Pinpoint the cell where the given text exists, returning its (X, Y) midpoint coordinate. 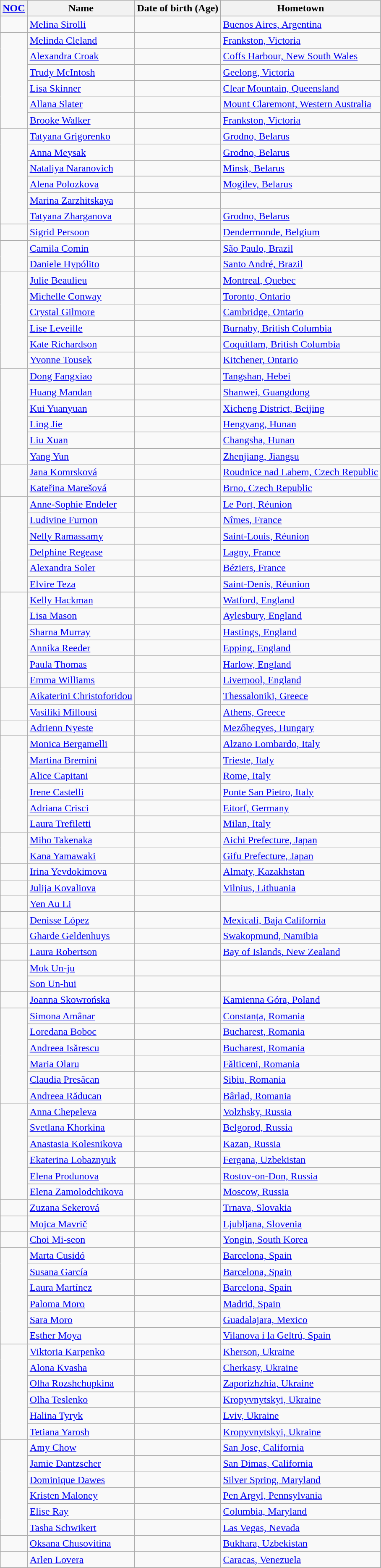
Fălticeni, Romania (300, 1064)
Ljubljana, Slovenia (300, 1224)
Tasha Schwikert (81, 1528)
Sara Moro (81, 1320)
Le Port, Réunion (300, 504)
Elise Ray (81, 1512)
Paula Thomas (81, 664)
Adrienn Nyeste (81, 728)
Olha Teslenko (81, 1400)
Montreal, Quebec (300, 280)
Burnaby, British Columbia (300, 328)
Miho Takenaka (81, 840)
Vasiliki Millousi (81, 712)
Guadalajara, Mexico (300, 1320)
Jana Komrsková (81, 472)
Vilnius, Lithuania (300, 888)
Bârlad, Romania (300, 1096)
Cherkasy, Ukraine (300, 1368)
Laura Martínez (81, 1288)
Camila Comin (81, 248)
Yvonne Tousek (81, 360)
Shanwei, Guangdong (300, 392)
Tatyana Grigorenko (81, 136)
Minsk, Belarus (300, 168)
Nataliya Naranovich (81, 168)
Loredana Boboc (81, 1032)
Almaty, Kazakhstan (300, 872)
Andreea Isărescu (81, 1048)
Trnava, Slovakia (300, 1208)
Annika Reeder (81, 648)
Vilanova i la Geltrú, Spain (300, 1336)
Anastasia Kolesnikova (81, 1144)
Kristen Maloney (81, 1496)
Laura Trefiletti (81, 824)
Coquitlam, British Columbia (300, 344)
Milan, Italy (300, 824)
Madrid, Spain (300, 1304)
Liverpool, England (300, 680)
Bay of Islands, New Zealand (300, 952)
San Jose, California (300, 1447)
Changsha, Hunan (300, 440)
Gharde Geldenhuys (81, 936)
Alice Capitani (81, 776)
Kazan, Russia (300, 1144)
Lagny, France (300, 552)
Zuzana Sekerová (81, 1208)
Kherson, Ukraine (300, 1352)
Svetlana Khorkina (81, 1128)
Hometown (300, 8)
Monica Bergamelli (81, 744)
Julie Beaulieu (81, 280)
Alena Polozkova (81, 184)
Thessaloniki, Greece (300, 696)
Amy Chow (81, 1447)
Kana Yamawaki (81, 856)
Brno, Czech Republic (300, 488)
Arlen Lovera (81, 1560)
Michelle Conway (81, 296)
Caracas, Venezuela (300, 1560)
Marta Cusidó (81, 1256)
Emma Williams (81, 680)
Athens, Greece (300, 712)
Name (81, 8)
Mezőhegyes, Hungary (300, 728)
Dong Fangxiao (81, 376)
Toronto, Ontario (300, 296)
Irene Castelli (81, 792)
Alexandra Soler (81, 568)
Rostov-on-Don, Russia (300, 1176)
Geelong, Victoria (300, 72)
São Paulo, Brazil (300, 248)
Nelly Ramassamy (81, 536)
Andreea Răducan (81, 1096)
Alona Kvasha (81, 1368)
Buenos Aires, Argentina (300, 24)
Mojca Mavrič (81, 1224)
Alexandra Croak (81, 56)
Olha Rozshchupkina (81, 1384)
Mok Un-ju (81, 968)
Date of birth (Age) (178, 8)
Halina Tyryk (81, 1415)
Sigrid Persoon (81, 232)
NOC (14, 8)
Melinda Cleland (81, 40)
Yongin, South Korea (300, 1240)
Volzhsky, Russia (300, 1112)
Xicheng District, Beijing (300, 408)
Anna Meysak (81, 152)
Clear Mountain, Queensland (300, 88)
Zhenjiang, Jiangsu (300, 456)
Elvire Teza (81, 584)
Delphine Regease (81, 552)
Sibiu, Romania (300, 1080)
Ekaterina Lobaznyuk (81, 1160)
Oksana Chusovitina (81, 1544)
Paloma Moro (81, 1304)
Belgorod, Russia (300, 1128)
Watford, England (300, 600)
Martina Bremini (81, 760)
Mogilev, Belarus (300, 184)
Susana García (81, 1272)
Fergana, Uzbekistan (300, 1160)
Lise Leveille (81, 328)
Kui Yuanyuan (81, 408)
Marina Zarzhitskaya (81, 200)
Hengyang, Hunan (300, 424)
Rome, Italy (300, 776)
Constanța, Romania (300, 1016)
Jamie Dantzscher (81, 1463)
Mexicali, Baja California (300, 920)
Béziers, France (300, 568)
Maria Olaru (81, 1064)
Anne-Sophie Endeler (81, 504)
Saint-Louis, Réunion (300, 536)
Epping, England (300, 648)
Yen Au Li (81, 904)
Daniele Hypólito (81, 264)
Alzano Lombardo, Italy (300, 744)
Irina Yevdokimova (81, 872)
Roudnice nad Labem, Czech Republic (300, 472)
Laura Robertson (81, 952)
Lviv, Ukraine (300, 1415)
Ponte San Pietro, Italy (300, 792)
Huang Mandan (81, 392)
Harlow, England (300, 664)
Kitchener, Ontario (300, 360)
Crystal Gilmore (81, 312)
Tetiana Yarosh (81, 1431)
Tangshan, Hebei (300, 376)
Zaporizhzhia, Ukraine (300, 1384)
Esther Moya (81, 1336)
Brooke Walker (81, 120)
Trudy McIntosh (81, 72)
Sharna Murray (81, 632)
Saint-Denis, Réunion (300, 584)
Bukhara, Uzbekistan (300, 1544)
Simona Amânar (81, 1016)
Kate Richardson (81, 344)
Moscow, Russia (300, 1192)
Adriana Crisci (81, 808)
Kelly Hackman (81, 600)
Elena Zamolodchikova (81, 1192)
Choi Mi-seon (81, 1240)
Lisa Skinner (81, 88)
Kamienna Góra, Poland (300, 1000)
Lisa Mason (81, 616)
Son Un-hui (81, 984)
Trieste, Italy (300, 760)
Kateřina Marešová (81, 488)
Denisse López (81, 920)
Yang Yun (81, 456)
Hastings, England (300, 632)
Julija Kovaliova (81, 888)
Ling Jie (81, 424)
Cambridge, Ontario (300, 312)
Pen Argyl, Pennsylvania (300, 1496)
Melina Sirolli (81, 24)
Elena Produnova (81, 1176)
Nîmes, France (300, 520)
Liu Xuan (81, 440)
Eitorf, Germany (300, 808)
Joanna Skowrońska (81, 1000)
Santo André, Brazil (300, 264)
Anna Chepeleva (81, 1112)
Aikaterini Christoforidou (81, 696)
Claudia Presăcan (81, 1080)
Columbia, Maryland (300, 1512)
Dominique Dawes (81, 1479)
Dendermonde, Belgium (300, 232)
Gifu Prefecture, Japan (300, 856)
Tatyana Zharganova (81, 216)
Allana Slater (81, 104)
Aichi Prefecture, Japan (300, 840)
Viktoria Karpenko (81, 1352)
Mount Claremont, Western Australia (300, 104)
Ludivine Furnon (81, 520)
Las Vegas, Nevada (300, 1528)
Swakopmund, Namibia (300, 936)
Aylesbury, England (300, 616)
Coffs Harbour, New South Wales (300, 56)
Silver Spring, Maryland (300, 1479)
San Dimas, California (300, 1463)
